Return the (x, y) coordinate for the center point of the cell that contains the specified text.  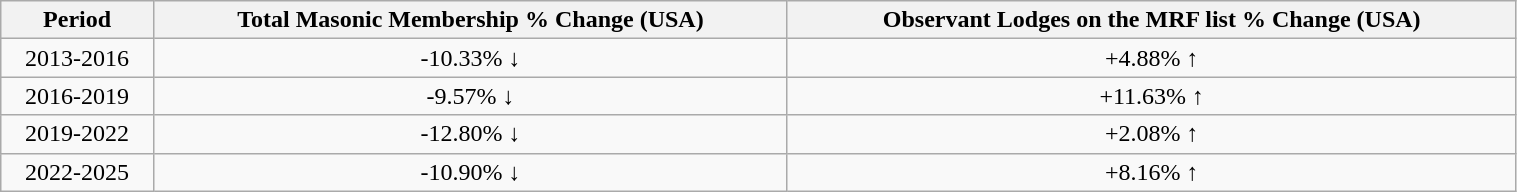
+2.08% ↑ (1152, 134)
+8.16% ↑ (1152, 172)
2022-2025 (78, 172)
-10.90% ↓ (470, 172)
-9.57% ↓ (470, 96)
Period (78, 20)
Total Masonic Membership % Change (USA) (470, 20)
+11.63% ↑ (1152, 96)
+4.88% ↑ (1152, 58)
-12.80% ↓ (470, 134)
2019-2022 (78, 134)
2013-2016 (78, 58)
2016-2019 (78, 96)
Observant Lodges on the MRF list % Change (USA) (1152, 20)
-10.33% ↓ (470, 58)
